Output the [x, y] coordinate of the center of the cell containing the given text.  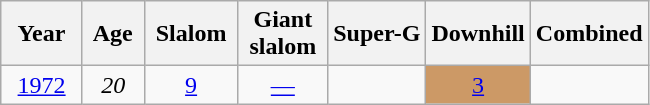
1972 [42, 85]
3 [478, 85]
20 [113, 85]
Giant slalom [283, 34]
Downhill [478, 34]
9 [191, 85]
Combined [589, 34]
Slalom [191, 34]
Year [42, 34]
— [283, 85]
Super-G [377, 34]
Age [113, 34]
